Extract the [x, y] coordinate from the center of the cell holding the provided text.  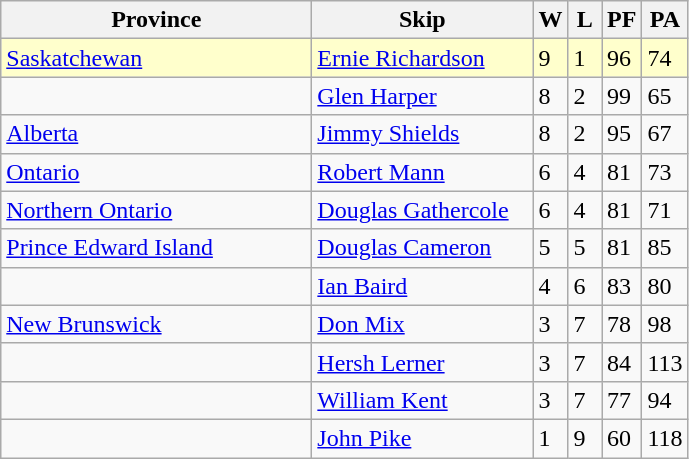
71 [665, 210]
99 [622, 96]
96 [622, 58]
New Brunswick [156, 324]
PA [665, 20]
85 [665, 248]
Northern Ontario [156, 210]
John Pike [422, 438]
Alberta [156, 134]
W [550, 20]
94 [665, 400]
Glen Harper [422, 96]
98 [665, 324]
William Kent [422, 400]
Douglas Gathercole [422, 210]
Ian Baird [422, 286]
95 [622, 134]
Hersh Lerner [422, 362]
73 [665, 172]
Ontario [156, 172]
118 [665, 438]
113 [665, 362]
65 [665, 96]
60 [622, 438]
78 [622, 324]
Province [156, 20]
Douglas Cameron [422, 248]
Don Mix [422, 324]
Robert Mann [422, 172]
Skip [422, 20]
83 [622, 286]
L [585, 20]
74 [665, 58]
67 [665, 134]
Prince Edward Island [156, 248]
Saskatchewan [156, 58]
Jimmy Shields [422, 134]
84 [622, 362]
77 [622, 400]
Ernie Richardson [422, 58]
PF [622, 20]
80 [665, 286]
